Return the [X, Y] coordinate for the center point of the cell that contains the specified text.  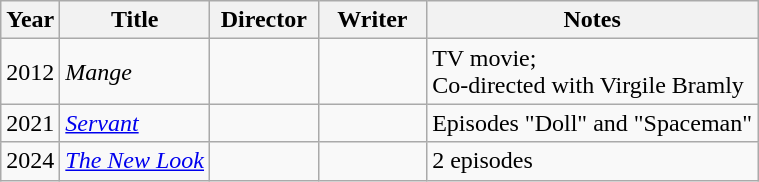
2 episodes [592, 161]
The New Look [135, 161]
Mange [135, 72]
Title [135, 20]
TV movie;Co-directed with Virgile Bramly [592, 72]
2021 [30, 123]
Episodes "Doll" and "Spaceman" [592, 123]
Director [264, 20]
Servant [135, 123]
Writer [372, 20]
2012 [30, 72]
Year [30, 20]
2024 [30, 161]
Notes [592, 20]
